Determine the [X, Y] coordinate at the center of the cell enclosing the given text.  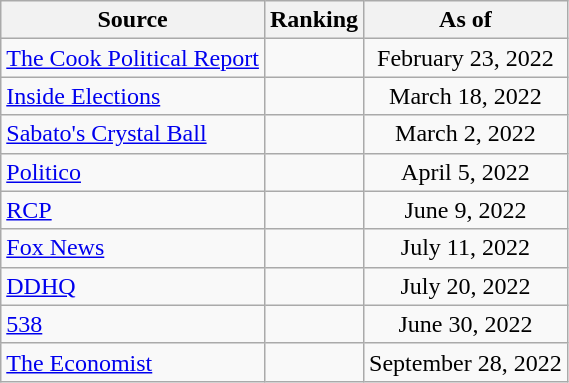
April 5, 2022 [466, 172]
DDHQ [133, 286]
June 9, 2022 [466, 210]
Source [133, 20]
March 2, 2022 [466, 134]
July 11, 2022 [466, 248]
September 28, 2022 [466, 362]
June 30, 2022 [466, 324]
538 [133, 324]
Ranking [314, 20]
Sabato's Crystal Ball [133, 134]
Politico [133, 172]
RCP [133, 210]
The Cook Political Report [133, 58]
Inside Elections [133, 96]
February 23, 2022 [466, 58]
Fox News [133, 248]
March 18, 2022 [466, 96]
As of [466, 20]
July 20, 2022 [466, 286]
The Economist [133, 362]
